Identify which cell holds the provided text, then report its [x, y] central coordinate. 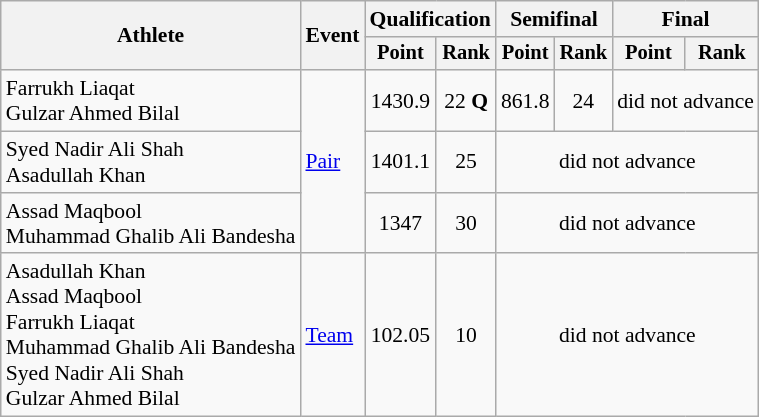
10 [466, 336]
Assad MaqboolMuhammad Ghalib Ali Bandesha [151, 224]
Pair [332, 162]
Syed Nadir Ali ShahAsadullah Khan [151, 162]
1430.9 [401, 100]
Final [686, 19]
25 [466, 162]
Athlete [151, 36]
Team [332, 336]
Qualification [430, 19]
1401.1 [401, 162]
Asadullah KhanAssad MaqboolFarrukh LiaqatMuhammad Ghalib Ali BandeshaSyed Nadir Ali ShahGulzar Ahmed Bilal [151, 336]
861.8 [526, 100]
Event [332, 36]
Semifinal [554, 19]
Farrukh LiaqatGulzar Ahmed Bilal [151, 100]
1347 [401, 224]
24 [584, 100]
22 Q [466, 100]
30 [466, 224]
102.05 [401, 336]
